Pinpoint the cell where the given text exists, returning its (X, Y) midpoint coordinate. 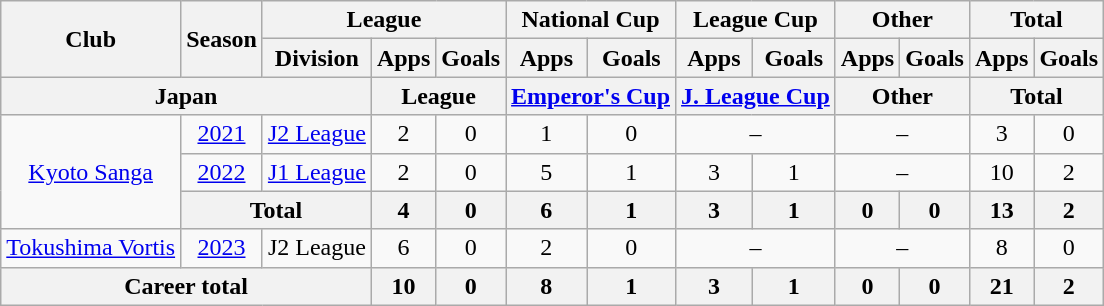
13 (1001, 210)
J. League Cup (756, 96)
2021 (222, 134)
5 (547, 172)
J1 League (316, 172)
Season (222, 39)
21 (1001, 286)
Division (316, 58)
Tokushima Vortis (91, 248)
2022 (222, 172)
Japan (186, 96)
National Cup (591, 20)
Emperor's Cup (591, 96)
Career total (186, 286)
League Cup (756, 20)
Kyoto Sanga (91, 172)
4 (403, 210)
2023 (222, 248)
Club (91, 39)
